Search for the cell housing the specified text and yield its [x, y] center coordinate. 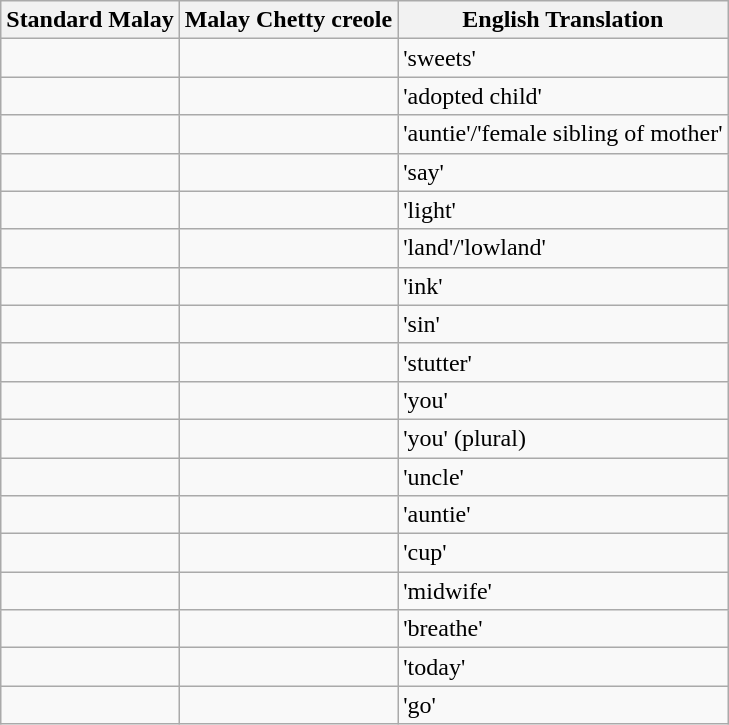
'you' (plural) [563, 438]
'go' [563, 705]
'sweets' [563, 58]
'stutter' [563, 362]
'breathe' [563, 629]
'auntie'/'female sibling of mother' [563, 134]
English Translation [563, 20]
'light' [563, 210]
'midwife' [563, 591]
'say' [563, 172]
'uncle' [563, 477]
Malay Chetty creole [288, 20]
'sin' [563, 324]
'land'/'lowland' [563, 248]
'cup' [563, 553]
'ink' [563, 286]
'you' [563, 400]
'adopted child' [563, 96]
'auntie' [563, 515]
'today' [563, 667]
Standard Malay [90, 20]
